Search for the cell housing the specified text and yield its [x, y] center coordinate. 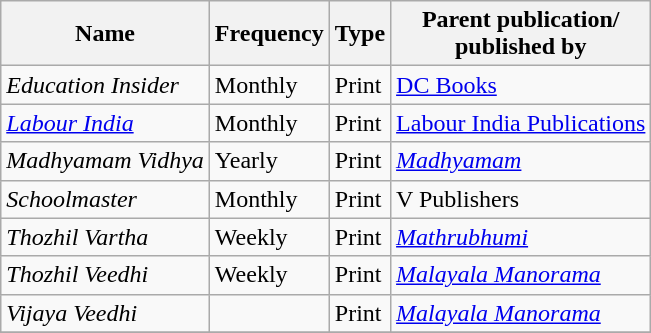
Thozhil Vartha [106, 237]
Yearly [269, 161]
Thozhil Veedhi [106, 275]
Name [106, 34]
Parent publication/published by [521, 34]
Type [360, 34]
Madhyamam Vidhya [106, 161]
Labour India Publications [521, 123]
Education Insider [106, 85]
V Publishers [521, 199]
Frequency [269, 34]
DC Books [521, 85]
Schoolmaster [106, 199]
Labour India [106, 123]
Madhyamam [521, 161]
Vijaya Veedhi [106, 313]
Mathrubhumi [521, 237]
